From the cell containing the given text, extract its center point as (x, y) coordinate. 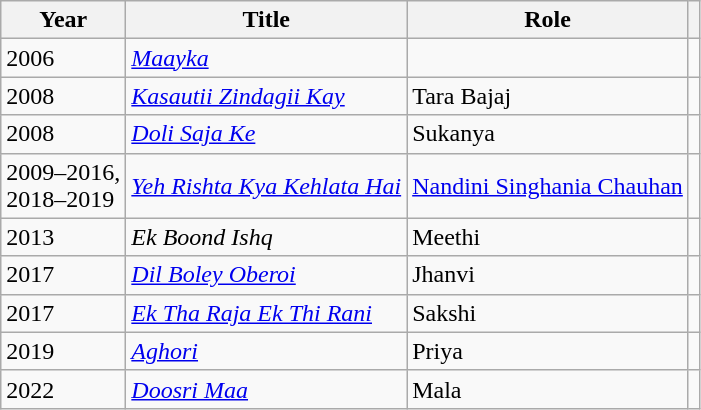
2019 (64, 351)
Role (548, 20)
Aghori (266, 351)
Meethi (548, 237)
Title (266, 20)
Ek Tha Raja Ek Thi Rani (266, 313)
2022 (64, 389)
Year (64, 20)
Sukanya (548, 134)
Sakshi (548, 313)
Yeh Rishta Kya Kehlata Hai (266, 186)
Doli Saja Ke (266, 134)
Jhanvi (548, 275)
Nandini Singhania Chauhan (548, 186)
Dil Boley Oberoi (266, 275)
2013 (64, 237)
Tara Bajaj (548, 96)
2006 (64, 58)
Priya (548, 351)
2009–2016,2018–2019 (64, 186)
Ek Boond Ishq (266, 237)
Maayka (266, 58)
Kasautii Zindagii Kay (266, 96)
Mala (548, 389)
Doosri Maa (266, 389)
